Provide the [X, Y] coordinate of the cell's center where the given text is located.  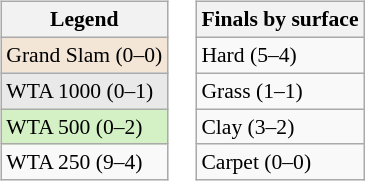
Carpet (0–0) [280, 162]
Finals by surface [280, 20]
Legend [84, 20]
Grass (1–1) [280, 91]
WTA 500 (0–2) [84, 127]
Clay (3–2) [280, 127]
Hard (5–4) [280, 55]
WTA 1000 (0–1) [84, 91]
WTA 250 (9–4) [84, 162]
Grand Slam (0–0) [84, 55]
